Provide the [X, Y] coordinate of the cell's center where the given text is located.  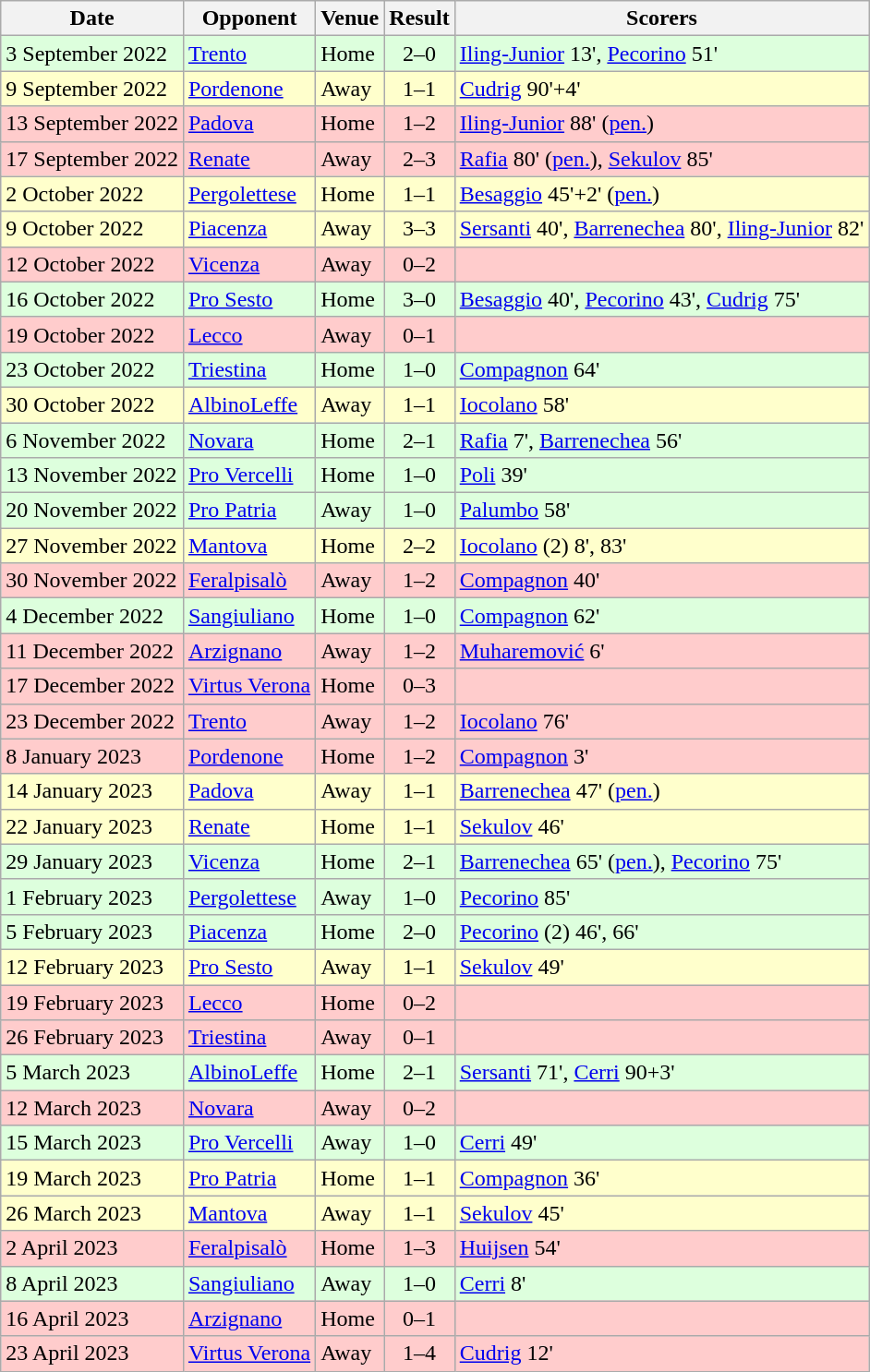
23 December 2022 [92, 721]
Iling-Junior 88' (pen.) [661, 124]
Sersanti 40', Barrenechea 80', Iling-Junior 82' [661, 229]
Poli 39' [661, 475]
27 November 2022 [92, 546]
Sekulov 46' [661, 826]
2–3 [419, 159]
Muharemović 6' [661, 651]
19 October 2022 [92, 334]
1–3 [419, 1248]
4 December 2022 [92, 616]
2 April 2023 [92, 1248]
Pecorino 85' [661, 897]
5 March 2023 [92, 1073]
8 January 2023 [92, 756]
12 March 2023 [92, 1108]
Compagnon 3' [661, 756]
19 March 2023 [92, 1178]
13 September 2022 [92, 124]
Compagnon 40' [661, 581]
Scorers [661, 18]
11 December 2022 [92, 651]
9 September 2022 [92, 89]
Venue [350, 18]
19 February 2023 [92, 1002]
17 September 2022 [92, 159]
3–3 [419, 229]
12 October 2022 [92, 264]
16 April 2023 [92, 1318]
Barrenechea 47' (pen.) [661, 791]
Barrenechea 65' (pen.), Pecorino 75' [661, 861]
Huijsen 54' [661, 1248]
1–4 [419, 1354]
Cudrig 90'+4' [661, 89]
3–0 [419, 299]
Sekulov 49' [661, 967]
9 October 2022 [92, 229]
Pecorino (2) 46', 66' [661, 932]
14 January 2023 [92, 791]
2–2 [419, 546]
23 April 2023 [92, 1354]
23 October 2022 [92, 369]
26 February 2023 [92, 1038]
29 January 2023 [92, 861]
Compagnon 36' [661, 1178]
Opponent [249, 18]
Compagnon 62' [661, 616]
Iling-Junior 13', Pecorino 51' [661, 54]
Cerri 8' [661, 1283]
0–3 [419, 686]
22 January 2023 [92, 826]
15 March 2023 [92, 1143]
Besaggio 40', Pecorino 43', Cudrig 75' [661, 299]
13 November 2022 [92, 475]
Compagnon 64' [661, 369]
17 December 2022 [92, 686]
2 October 2022 [92, 194]
Rafia 7', Barrenechea 56' [661, 440]
Cerri 49' [661, 1143]
8 April 2023 [92, 1283]
Besaggio 45'+2' (pen.) [661, 194]
Sekulov 45' [661, 1213]
Iocolano 76' [661, 721]
Iocolano (2) 8', 83' [661, 546]
30 November 2022 [92, 581]
Result [419, 18]
30 October 2022 [92, 404]
Palumbo 58' [661, 511]
5 February 2023 [92, 932]
Date [92, 18]
6 November 2022 [92, 440]
Rafia 80' (pen.), Sekulov 85' [661, 159]
26 March 2023 [92, 1213]
3 September 2022 [92, 54]
12 February 2023 [92, 967]
16 October 2022 [92, 299]
Iocolano 58' [661, 404]
Sersanti 71', Cerri 90+3' [661, 1073]
20 November 2022 [92, 511]
1 February 2023 [92, 897]
Cudrig 12' [661, 1354]
